Determine the (x, y) coordinate at the center of the cell enclosing the given text.  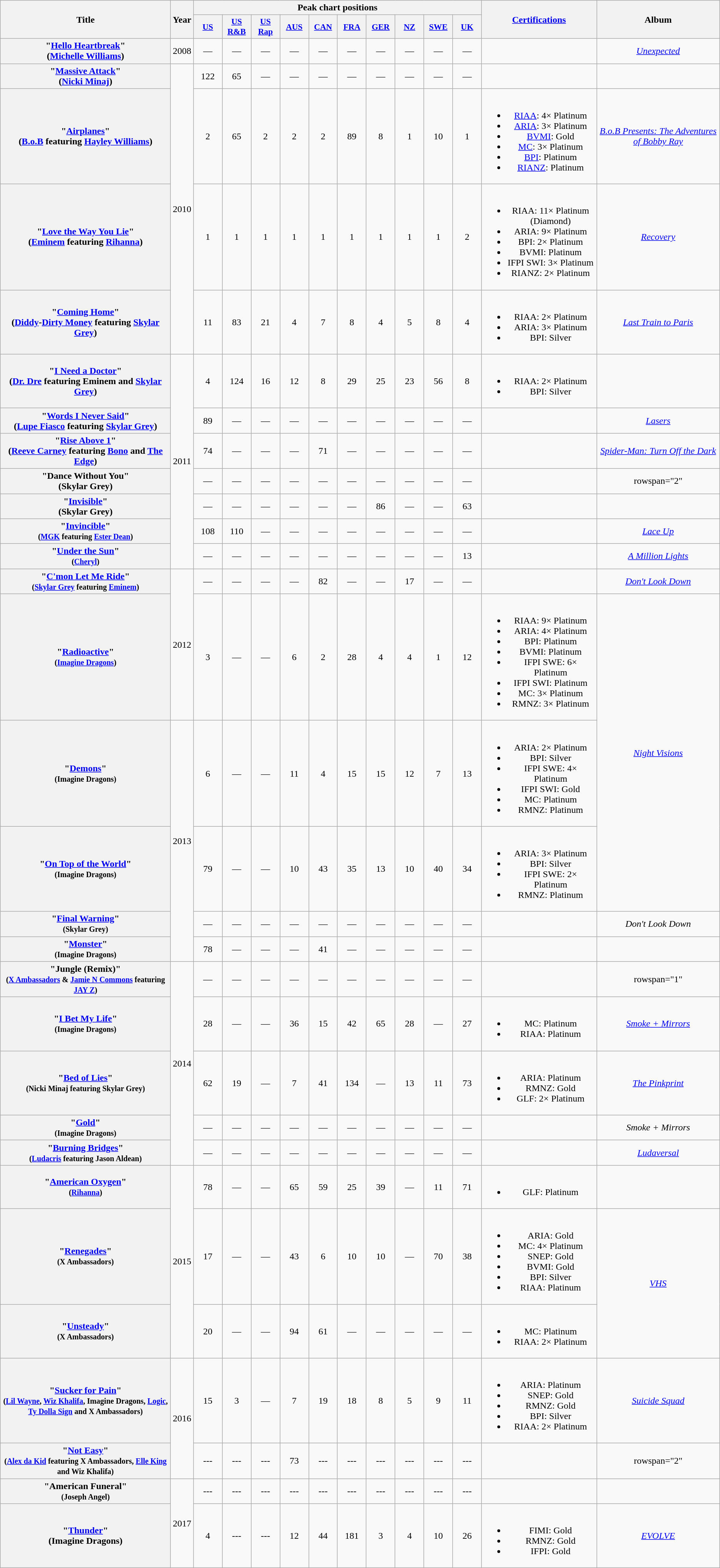
"Words I Never Said"(Lupe Fiasco featuring Skylar Grey) (85, 420)
26 (467, 1536)
"On Top of the World"(Imagine Dragons) (85, 869)
EVOLVE (658, 1536)
42 (352, 1024)
GLF: Platinum (539, 1187)
20 (208, 1331)
UK (467, 27)
"Jungle (Remix)"(X Ambassadors & Jamie N Commons featuring JAY Z) (85, 979)
"Thunder" (Imagine Dragons) (85, 1536)
RIAA: 2× PlatinumBPI: Silver (539, 381)
"American Funeral" (Joseph Angel) (85, 1491)
2015 (182, 1262)
"American Oxygen"(Rihanna) (85, 1187)
ARIA: 3× PlatinumBPI: SilverIFPI SWE: 2× PlatinumRMNZ: Platinum (539, 869)
74 (208, 451)
The Pinkprint (658, 1083)
"Sucker for Pain"(Lil Wayne, Wiz Khalifa, Imagine Dragons, Logic, Ty Dolla Sign and X Ambassadors) (85, 1401)
VHS (658, 1283)
"Massive Attack"(Nicki Minaj) (85, 76)
B.o.B Presents: The Adventures of Bobby Ray (658, 136)
"Unsteady"(X Ambassadors) (85, 1331)
Album (658, 19)
"Demons"(Imagine Dragons) (85, 774)
"Dance Without You"(Skylar Grey) (85, 481)
62 (208, 1083)
79 (208, 869)
"I Bet My Life"(Imagine Dragons) (85, 1024)
ARIA: PlatinumRMNZ: GoldGLF: 2× Platinum (539, 1083)
"Love the Way You Lie"(Eminem featuring Rihanna) (85, 237)
Certifications (539, 19)
Peak chart positions (338, 8)
ARIA: GoldMC: 4× PlatinumSNEP: GoldBVMI: GoldBPI: SilverRIAA: Platinum (539, 1256)
ARIA: 2× PlatinumBPI: SilverIFPI SWE: 4× PlatinumIFPI SWI: GoldMC: PlatinumRMNZ: Platinum (539, 774)
RIAA: 2× PlatinumARIA: 3× PlatinumBPI: Silver (539, 322)
MC: PlatinumRIAA: Platinum (539, 1024)
"Radioactive"(Imagine Dragons) (85, 657)
"Invisible"(Skylar Grey) (85, 506)
"Bed of Lies"(Nicki Minaj featuring Skylar Grey) (85, 1083)
NZ (409, 27)
Recovery (658, 237)
39 (381, 1187)
2011 (182, 461)
"Hello Heartbreak"(Michelle Williams) (85, 51)
27 (467, 1024)
94 (295, 1331)
40 (438, 869)
Year (182, 19)
"Coming Home"(Diddy-Dirty Money featuring Skylar Grey) (85, 322)
AUS (295, 27)
SWE (438, 27)
83 (237, 322)
56 (438, 381)
USRap (265, 27)
"Gold"(Imagine Dragons) (85, 1128)
Lace Up (658, 531)
Unexpected (658, 51)
34 (467, 869)
181 (352, 1536)
134 (352, 1083)
2016 (182, 1419)
"C'mon Let Me Ride"(Skylar Grey featuring Eminem) (85, 581)
63 (467, 506)
"Renegades"(X Ambassadors) (85, 1256)
"Invincible"(MGK featuring Ester Dean) (85, 531)
38 (467, 1256)
Title (85, 19)
61 (323, 1331)
CAN (323, 27)
29 (352, 381)
Spider-Man: Turn Off the Dark (658, 451)
21 (265, 322)
2014 (182, 1063)
2010 (182, 209)
9 (438, 1401)
2017 (182, 1523)
Night Visions (658, 753)
MC: PlatinumRIAA: 2× Platinum (539, 1331)
108 (208, 531)
"Rise Above 1"(Reeve Carney featuring Bono and The Edge) (85, 451)
2012 (182, 645)
RIAA: 11× Platinum(Diamond)ARIA: 9× PlatinumBPI: 2× PlatinumBVMI: PlatinumIFPI SWI: 3× PlatinumRIANZ: 2× Platinum (539, 237)
Lasers (658, 420)
36 (295, 1024)
70 (438, 1256)
USR&B (237, 27)
110 (237, 531)
"Final Warning"(Skylar Grey) (85, 924)
124 (237, 381)
44 (323, 1536)
"Airplanes"(B.o.B featuring Hayley Williams) (85, 136)
122 (208, 76)
35 (352, 869)
Last Train to Paris (658, 322)
59 (323, 1187)
"Not Easy" (Alex da Kid featuring X Ambassadors, Elle King and Wiz Khalifa) (85, 1461)
RIAA: 4× PlatinumARIA: 3× PlatinumBVMI: GoldMC: 3× PlatinumBPI: PlatinumRIANZ: Platinum (539, 136)
RIAA: 9× PlatinumARIA: 4× PlatinumBPI: PlatinumBVMI: PlatinumIFPI SWE: 6× PlatinumIFPI SWI: PlatinumMC: 3× PlatinumRMNZ: 3× Platinum (539, 657)
82 (323, 581)
86 (381, 506)
18 (352, 1401)
16 (265, 381)
"Under the Sun"(Cheryl) (85, 557)
Suicide Squad (658, 1401)
ARIA: PlatinumSNEP: GoldRMNZ: GoldBPI: SilverRIAA: 2× Platinum (539, 1401)
2008 (182, 51)
rowspan="1" (658, 979)
A Million Lights (658, 557)
FRA (352, 27)
"I Need a Doctor"(Dr. Dre featuring Eminem and Skylar Grey) (85, 381)
23 (409, 381)
"Monster"(Imagine Dragons) (85, 949)
"Burning Bridges"(Ludacris featuring Jason Aldean) (85, 1152)
2013 (182, 841)
Ludaversal (658, 1152)
GER (381, 27)
US (208, 27)
FIMI: GoldRMNZ: GoldIFPI: Gold (539, 1536)
